Return [x, y] of the center of cell containing provided text 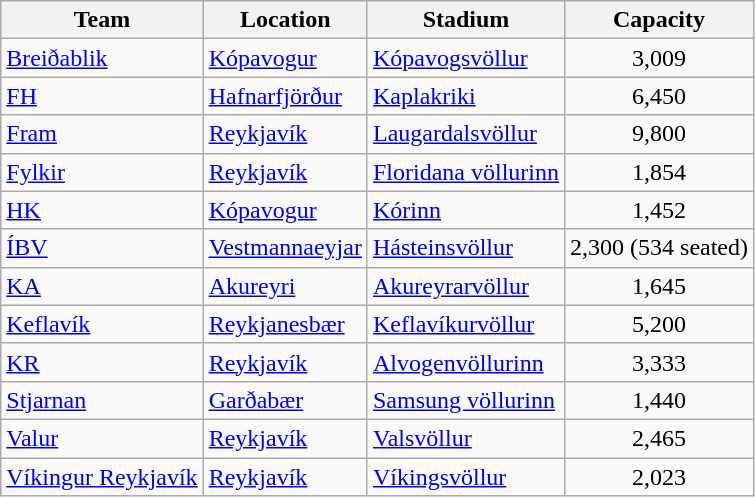
Víkingsvöllur [466, 477]
Team [102, 20]
Víkingur Reykjavík [102, 477]
Garðabær [285, 400]
Valur [102, 438]
FH [102, 96]
2,465 [660, 438]
Hásteinsvöllur [466, 248]
Location [285, 20]
KA [102, 286]
Akureyri [285, 286]
Kópavogsvöllur [466, 58]
9,800 [660, 134]
3,009 [660, 58]
1,440 [660, 400]
Valsvöllur [466, 438]
2,023 [660, 477]
ÍBV [102, 248]
Kórinn [466, 210]
Hafnarfjörður [285, 96]
Stjarnan [102, 400]
Breiðablik [102, 58]
5,200 [660, 324]
6,450 [660, 96]
Keflavíkurvöllur [466, 324]
Kaplakriki [466, 96]
1,854 [660, 172]
Fylkir [102, 172]
1,645 [660, 286]
Vestmannaeyjar [285, 248]
Floridana völlurinn [466, 172]
2,300 (534 seated) [660, 248]
Alvogenvöllurinn [466, 362]
Reykjanesbær [285, 324]
Laugardalsvöllur [466, 134]
Keflavík [102, 324]
Fram [102, 134]
Capacity [660, 20]
Samsung völlurinn [466, 400]
Stadium [466, 20]
3,333 [660, 362]
KR [102, 362]
Akureyrarvöllur [466, 286]
1,452 [660, 210]
HK [102, 210]
